For the text-containing cell, return its midpoint in (X, Y) coordinate format. 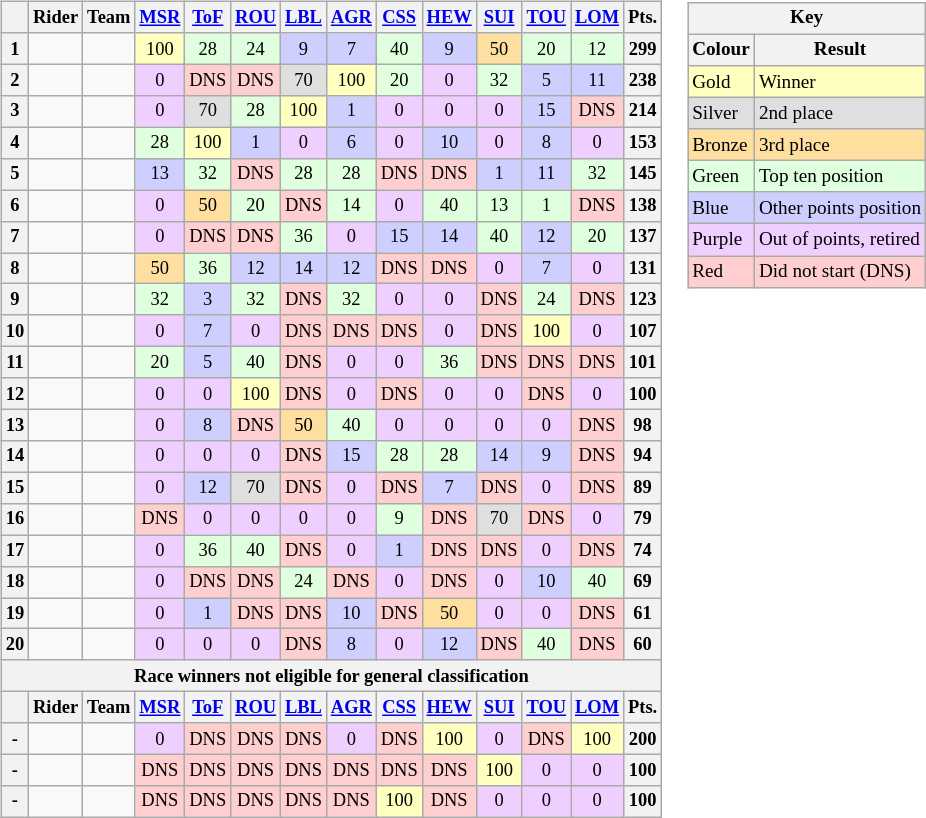
74 (643, 550)
Out of points, retired (840, 240)
Did not start (DNS) (840, 272)
Purple (722, 240)
2nd place (840, 113)
153 (643, 142)
4 (14, 142)
19 (14, 614)
69 (643, 582)
Red (722, 272)
Winner (840, 82)
Top ten position (840, 177)
61 (643, 614)
16 (14, 518)
Gold (722, 82)
123 (643, 300)
Blue (722, 208)
Race winners not eligible for general classification (331, 676)
17 (14, 550)
3rd place (840, 145)
137 (643, 236)
Green (722, 177)
98 (643, 424)
94 (643, 456)
238 (643, 80)
Silver (722, 113)
Result (840, 50)
214 (643, 112)
Bronze (722, 145)
18 (14, 582)
Colour (722, 50)
138 (643, 206)
131 (643, 268)
107 (643, 330)
145 (643, 174)
Key (807, 18)
101 (643, 362)
79 (643, 518)
200 (643, 738)
89 (643, 488)
2 (14, 80)
Other points position (840, 208)
299 (643, 48)
60 (643, 644)
